Capture the cell that displays the provided text and extract its (x, y) central coordinate. 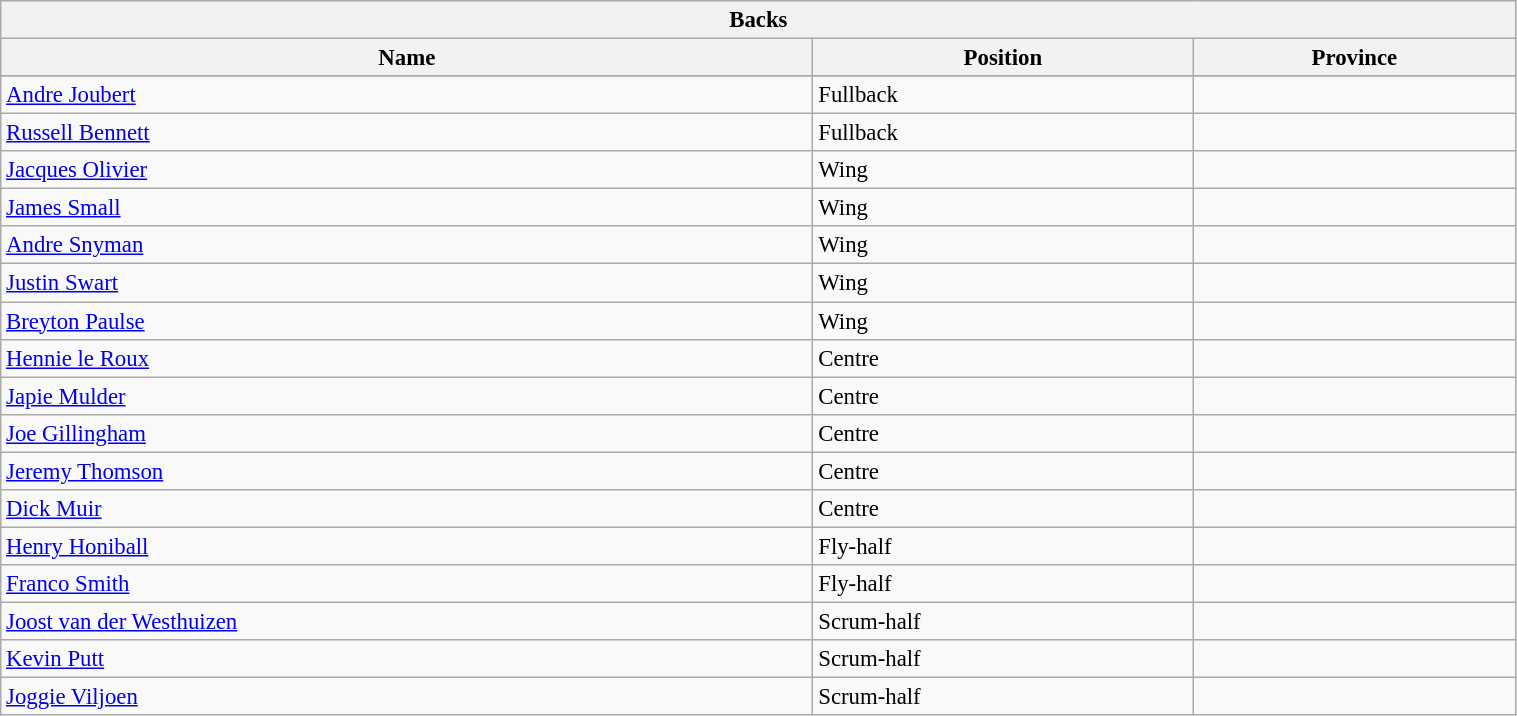
Dick Muir (407, 509)
Jeremy Thomson (407, 471)
Franco Smith (407, 584)
Hennie le Roux (407, 358)
Backs (758, 20)
Japie Mulder (407, 396)
Joggie Viljoen (407, 697)
Andre Snyman (407, 245)
Justin Swart (407, 283)
Jacques Olivier (407, 170)
Russell Bennett (407, 133)
James Small (407, 208)
Position (1003, 58)
Province (1354, 58)
Name (407, 58)
Kevin Putt (407, 659)
Andre Joubert (407, 95)
Breyton Paulse (407, 321)
Joe Gillingham (407, 433)
Henry Honiball (407, 546)
Joost van der Westhuizen (407, 621)
